Extract the (x, y) coordinate from the center of the cell holding the provided text.  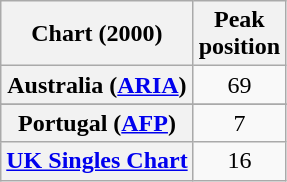
Australia (ARIA) (97, 85)
Chart (2000) (97, 34)
Portugal (AFP) (97, 123)
16 (239, 161)
Peakposition (239, 34)
UK Singles Chart (97, 161)
7 (239, 123)
69 (239, 85)
